Pinpoint the cell where the given text exists, returning its (x, y) midpoint coordinate. 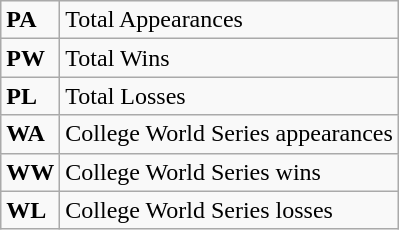
Total Appearances (230, 20)
WL (30, 210)
PA (30, 20)
WW (30, 172)
Total Wins (230, 58)
PL (30, 96)
College World Series wins (230, 172)
Total Losses (230, 96)
WA (30, 134)
PW (30, 58)
College World Series losses (230, 210)
College World Series appearances (230, 134)
